Return (X, Y) of the center of cell containing provided text 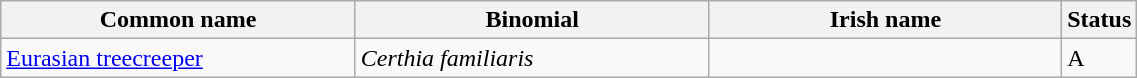
Common name (178, 20)
Certhia familiaris (532, 58)
Eurasian treecreeper (178, 58)
Binomial (532, 20)
Status (1100, 20)
A (1100, 58)
Irish name (886, 20)
